Detect which cell encompasses the target text, then output its (X, Y) center coordinate. 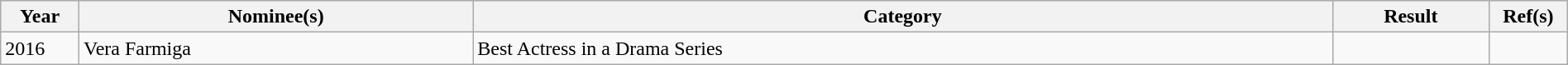
Ref(s) (1528, 17)
Nominee(s) (275, 17)
Result (1411, 17)
Category (903, 17)
Vera Farmiga (275, 48)
2016 (40, 48)
Year (40, 17)
Best Actress in a Drama Series (903, 48)
